Extract the (X, Y) coordinate from the center of the cell holding the provided text.  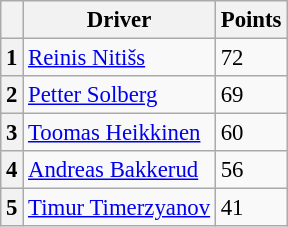
Toomas Heikkinen (120, 133)
Driver (120, 20)
Andreas Bakkerud (120, 170)
2 (12, 95)
4 (12, 170)
41 (250, 208)
Points (250, 20)
3 (12, 133)
56 (250, 170)
60 (250, 133)
69 (250, 95)
72 (250, 58)
Timur Timerzyanov (120, 208)
5 (12, 208)
Reinis Nitišs (120, 58)
1 (12, 58)
Petter Solberg (120, 95)
